Find where the given text appears and provide that cell's center as [X, Y] coordinate. 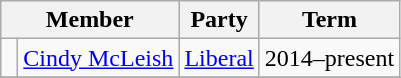
Party [219, 20]
Liberal [219, 58]
Cindy McLeish [98, 58]
2014–present [329, 58]
Member [90, 20]
Term [329, 20]
